Return the (X, Y) coordinate for the center point of the cell that contains the specified text.  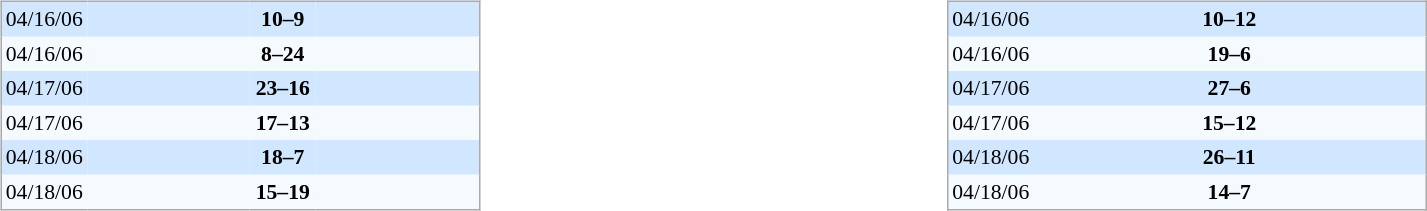
15–19 (282, 192)
17–13 (282, 123)
27–6 (1230, 88)
8–24 (282, 53)
14–7 (1230, 192)
23–16 (282, 88)
10–9 (282, 18)
15–12 (1230, 123)
10–12 (1230, 18)
19–6 (1230, 53)
18–7 (282, 157)
26–11 (1230, 157)
